Search for the cell housing the specified text and yield its (X, Y) center coordinate. 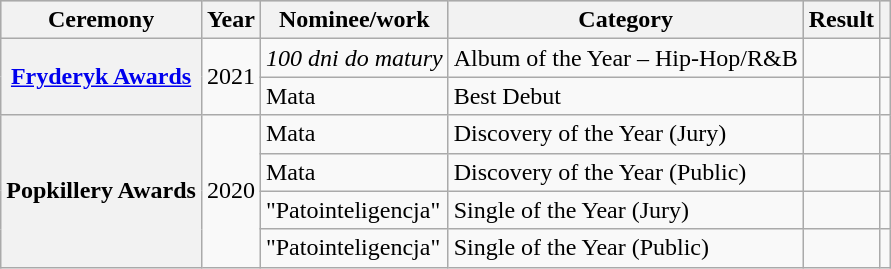
Discovery of the Year (Public) (626, 172)
Discovery of the Year (Jury) (626, 134)
Result (841, 20)
Category (626, 20)
Popkillery Awards (102, 191)
Album of the Year – Hip-Hop/R&B (626, 58)
100 dni do matury (354, 58)
Single of the Year (Jury) (626, 210)
Fryderyk Awards (102, 77)
Ceremony (102, 20)
Best Debut (626, 96)
Year (230, 20)
Nominee/work (354, 20)
2021 (230, 77)
2020 (230, 191)
Single of the Year (Public) (626, 248)
